Capture the cell that displays the provided text and extract its (x, y) central coordinate. 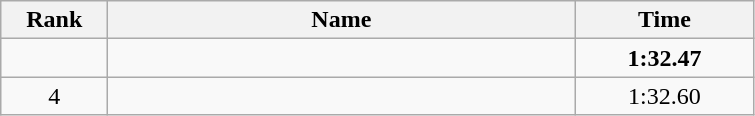
1:32.60 (664, 96)
Rank (54, 20)
Time (664, 20)
1:32.47 (664, 58)
4 (54, 96)
Name (342, 20)
